Extract the (x, y) coordinate from the center of the cell holding the provided text.  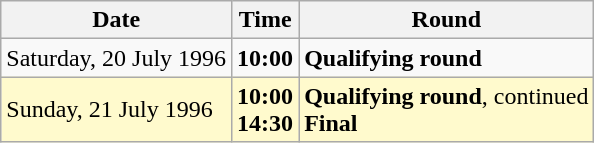
Sunday, 21 July 1996 (116, 110)
Date (116, 20)
Qualifying round (446, 58)
Qualifying round, continuedFinal (446, 110)
10:0014:30 (266, 110)
Time (266, 20)
Round (446, 20)
10:00 (266, 58)
Saturday, 20 July 1996 (116, 58)
